Find where the given text appears and provide that cell's center as (x, y) coordinate. 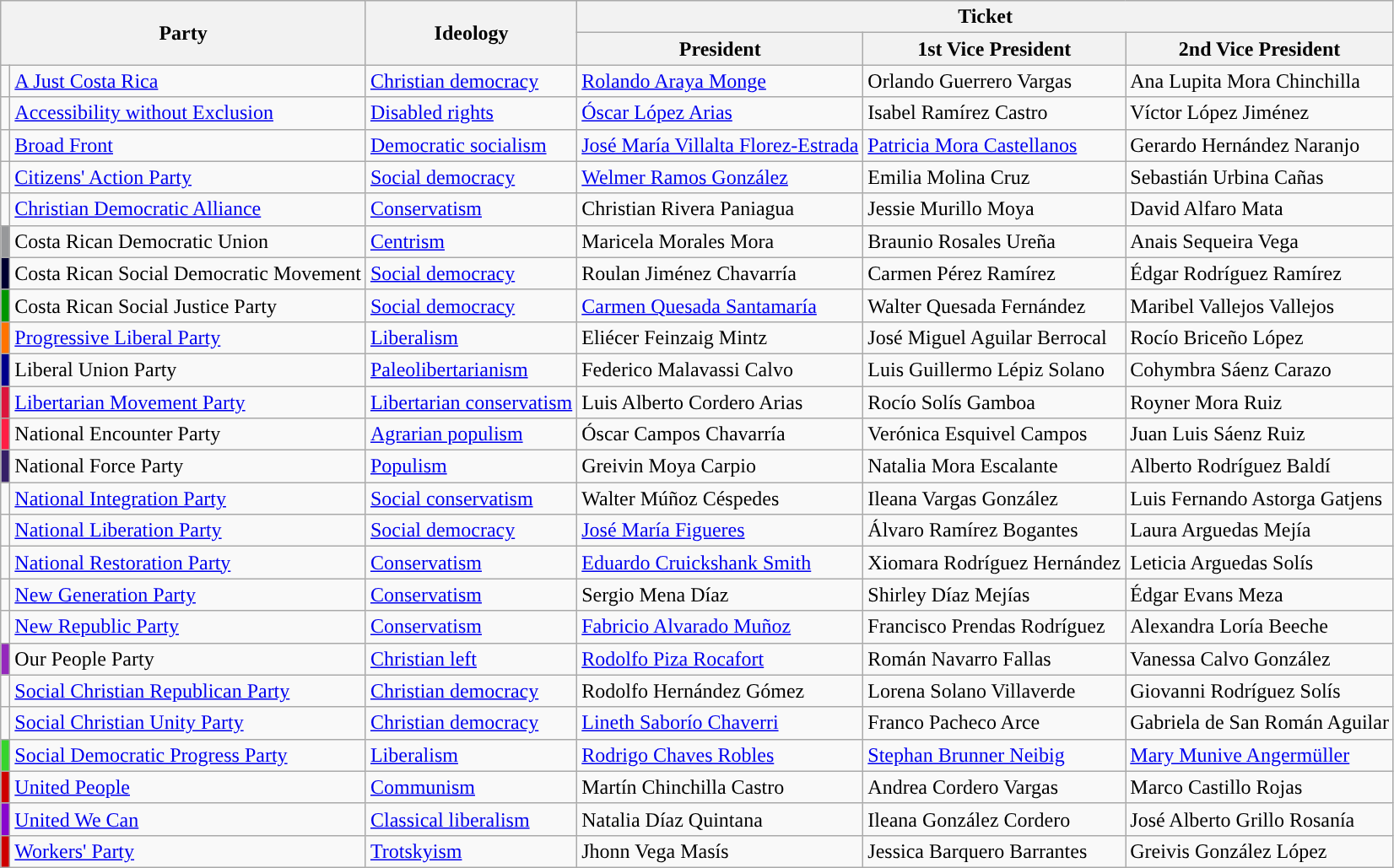
Gabriela de San Román Aguilar (1260, 723)
Rocío Briceño López (1260, 337)
José Alberto Grillo Rosanía (1260, 819)
Trotskyism (471, 851)
Sebastián Urbina Cañas (1260, 177)
Óscar López Arias (721, 113)
Stephan Brunner Neibig (994, 755)
Costa Rican Social Democratic Movement (188, 273)
A Just Costa Rica (188, 81)
Eduardo Cruickshank Smith (721, 563)
Walter Múñoz Céspedes (721, 499)
Patricia Mora Castellanos (994, 145)
Maribel Vallejos Vallejos (1260, 305)
Natalia Díaz Quintana (721, 819)
Román Navarro Fallas (994, 659)
United We Can (188, 819)
New Republic Party (188, 627)
Communism (471, 787)
Giovanni Rodríguez Solís (1260, 691)
Luis Alberto Cordero Arias (721, 402)
Our People Party (188, 659)
Jessica Barquero Barrantes (994, 851)
Citizens' Action Party (188, 177)
National Force Party (188, 466)
Verónica Esquivel Campos (994, 434)
Democratic socialism (471, 145)
National Liberation Party (188, 531)
Emilia Molina Cruz (994, 177)
Leticia Arguedas Solís (1260, 563)
Centrism (471, 241)
Alberto Rodríguez Baldí (1260, 466)
Maricela Morales Mora (721, 241)
Federico Malavassi Calvo (721, 369)
Carmen Quesada Santamaría (721, 305)
Ileana Vargas González (994, 499)
Jessie Murillo Moya (994, 209)
Mary Munive Angermüller (1260, 755)
Populism (471, 466)
Alexandra Loría Beeche (1260, 627)
Vanessa Calvo González (1260, 659)
Disabled rights (471, 113)
Greivis González López (1260, 851)
Marco Castillo Rojas (1260, 787)
United People (188, 787)
Braunio Rosales Ureña (994, 241)
Party (184, 33)
Welmer Ramos González (721, 177)
Christian left (471, 659)
Social Christian Unity Party (188, 723)
Fabricio Alvarado Muñoz (721, 627)
Édgar Evans Meza (1260, 595)
Social conservatism (471, 499)
2nd Vice President (1260, 49)
Juan Luis Sáenz Ruiz (1260, 434)
Workers' Party (188, 851)
Natalia Mora Escalante (994, 466)
Víctor López Jiménez (1260, 113)
Christian Rivera Paniagua (721, 209)
Álvaro Ramírez Bogantes (994, 531)
National Encounter Party (188, 434)
Roulan Jiménez Chavarría (721, 273)
Broad Front (188, 145)
Cohymbra Sáenz Carazo (1260, 369)
Ideology (471, 33)
Christian Democratic Alliance (188, 209)
Costa Rican Democratic Union (188, 241)
Martín Chinchilla Castro (721, 787)
Ticket (986, 17)
Luis Guillermo Lépiz Solano (994, 369)
José María Figueres (721, 531)
National Restoration Party (188, 563)
Rodolfo Hernández Gómez (721, 691)
Social Democratic Progress Party (188, 755)
Agrarian populism (471, 434)
Isabel Ramírez Castro (994, 113)
Laura Arguedas Mejía (1260, 531)
Sergio Mena Díaz (721, 595)
Rolando Araya Monge (721, 81)
New Generation Party (188, 595)
Ana Lupita Mora Chinchilla (1260, 81)
Andrea Cordero Vargas (994, 787)
Ileana González Cordero (994, 819)
Jhonn Vega Masís (721, 851)
Lorena Solano Villaverde (994, 691)
Greivin Moya Carpio (721, 466)
Progressive Liberal Party (188, 337)
Anais Sequeira Vega (1260, 241)
Franco Pacheco Arce (994, 723)
National Integration Party (188, 499)
President (721, 49)
Gerardo Hernández Naranjo (1260, 145)
Lineth Saborío Chaverri (721, 723)
Óscar Campos Chavarría (721, 434)
Accessibility without Exclusion (188, 113)
Orlando Guerrero Vargas (994, 81)
Rocío Solís Gamboa (994, 402)
Royner Mora Ruiz (1260, 402)
Paleolibertarianism (471, 369)
Social Christian Republican Party (188, 691)
Walter Quesada Fernández (994, 305)
Libertarian conservatism (471, 402)
José María Villalta Florez-Estrada (721, 145)
Rodolfo Piza Rocafort (721, 659)
Liberal Union Party (188, 369)
Shirley Díaz Mejías (994, 595)
1st Vice President (994, 49)
Libertarian Movement Party (188, 402)
Xiomara Rodríguez Hernández (994, 563)
Édgar Rodríguez Ramírez (1260, 273)
Eliécer Feinzaig Mintz (721, 337)
Classical liberalism (471, 819)
David Alfaro Mata (1260, 209)
Francisco Prendas Rodríguez (994, 627)
Costa Rican Social Justice Party (188, 305)
Carmen Pérez Ramírez (994, 273)
Luis Fernando Astorga Gatjens (1260, 499)
Rodrigo Chaves Robles (721, 755)
José Miguel Aguilar Berrocal (994, 337)
